Identify which cell holds the provided text, then report its [x, y] central coordinate. 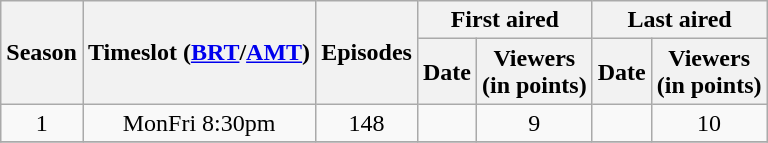
First aired [504, 20]
1 [42, 123]
Episodes [367, 52]
10 [709, 123]
Last aired [680, 20]
148 [367, 123]
MonFri 8:30pm [198, 123]
Timeslot (BRT/AMT) [198, 52]
9 [534, 123]
Season [42, 52]
